From the cell containing the given text, extract its center point as (X, Y) coordinate. 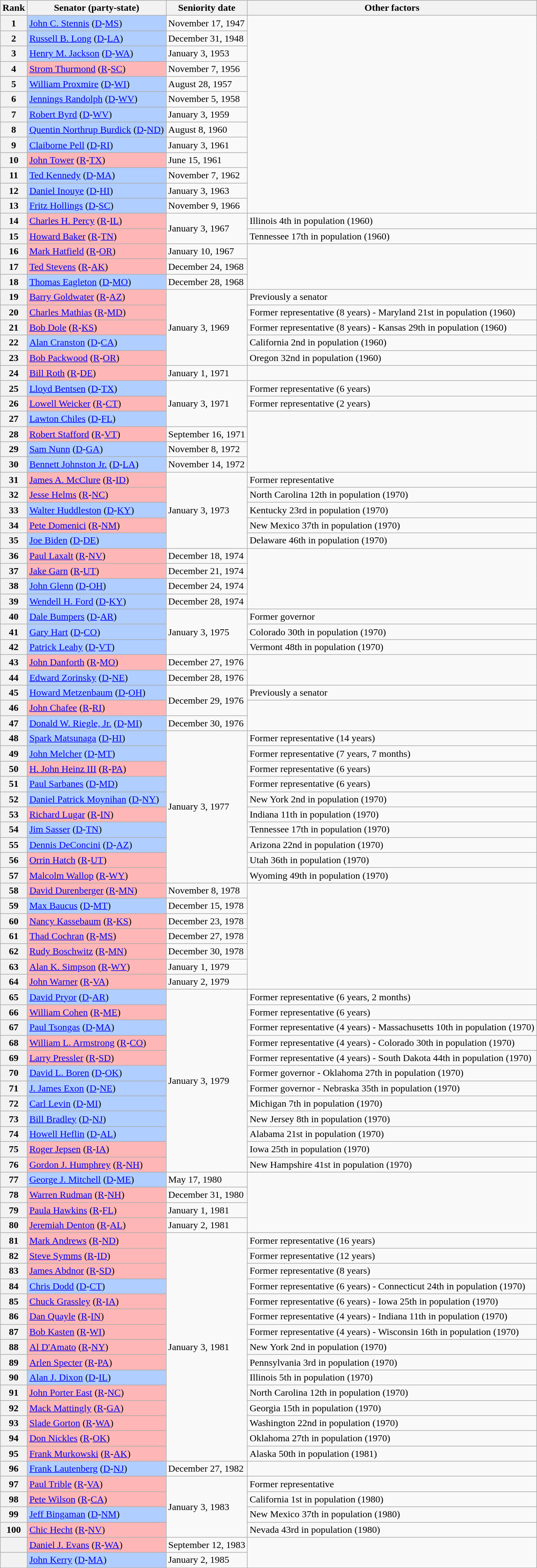
January 3, 1973 (207, 510)
Daniel J. Evans (R-WA) (97, 1545)
71 (14, 1088)
Larry Pressler (R-SD) (97, 1058)
Former representative (8 years) - Kansas 29th in population (1960) (392, 327)
Claiborne Pell (D-RI) (97, 145)
Al D'Amato (R-NY) (97, 1347)
Illinois 4th in population (1960) (392, 221)
Indiana 11th in population (1970) (392, 814)
Frank Lautenberg (D-NJ) (97, 1469)
67 (14, 1027)
Tennessee 17th in population (1970) (392, 830)
44 (14, 678)
65 (14, 997)
Spark Matsunaga (D-HI) (97, 738)
38 (14, 586)
Rudy Boschwitz (R-MN) (97, 952)
Former representative (12 years) (392, 1256)
Alabama 21st in population (1970) (392, 1134)
Gordon J. Humphrey (R-NH) (97, 1165)
86 (14, 1317)
September 12, 1983 (207, 1545)
39 (14, 601)
John C. Stennis (D-MS) (97, 23)
66 (14, 1012)
31 (14, 480)
New Hampshire 41st in population (1970) (392, 1165)
69 (14, 1058)
Pennsylvania 3rd in population (1970) (392, 1362)
June 15, 1961 (207, 160)
59 (14, 906)
December 28, 1976 (207, 678)
29 (14, 449)
32 (14, 495)
January 1, 1981 (207, 1210)
Jeremiah Denton (R-AL) (97, 1225)
Russell B. Long (D-LA) (97, 38)
78 (14, 1195)
John Tower (R-TX) (97, 160)
99 (14, 1514)
Washington 22nd in population (1970) (392, 1423)
Arlen Specter (R-PA) (97, 1362)
December 21, 1974 (207, 571)
85 (14, 1301)
Donald W. Riegle, Jr. (D-MI) (97, 723)
Strom Thurmond (R-SC) (97, 69)
49 (14, 754)
Delaware 46th in population (1970) (392, 541)
Chic Hecht (R-NV) (97, 1530)
Ted Kennedy (D-MA) (97, 175)
August 8, 1960 (207, 130)
Nevada 43rd in population (1980) (392, 1530)
January 3, 1959 (207, 114)
Wyoming 49th in population (1970) (392, 875)
Henry M. Jackson (D-WA) (97, 54)
December 31, 1948 (207, 38)
Robert Byrd (D-WV) (97, 114)
Alan Cranston (D-CA) (97, 343)
7 (14, 114)
Edward Zorinsky (D-NE) (97, 678)
Former representative (6 years, 2 months) (392, 997)
Bill Roth (R-DE) (97, 373)
Bill Bradley (D-NJ) (97, 1119)
Frank Murkowski (R-AK) (97, 1454)
Jim Sasser (D-TN) (97, 830)
72 (14, 1103)
January 3, 1975 (207, 632)
90 (14, 1377)
Former representative (4 years) - Wisconsin 16th in population (1970) (392, 1332)
November 7, 1956 (207, 69)
December 15, 1978 (207, 906)
Paul Tsongas (D-MA) (97, 1027)
California 2nd in population (1960) (392, 343)
Former representative (14 years) (392, 738)
54 (14, 830)
January 3, 1963 (207, 191)
January 10, 1967 (207, 251)
January 3, 1971 (207, 403)
Charles Mathias (R-MD) (97, 312)
76 (14, 1165)
December 30, 1978 (207, 952)
Sam Nunn (D-GA) (97, 449)
January 3, 1977 (207, 807)
Alan K. Simpson (R-WY) (97, 967)
Former representative (6 years) - Iowa 25th in population (1970) (392, 1301)
New Jersey 8th in population (1970) (392, 1119)
Former representative (4 years) - Massachusetts 10th in population (1970) (392, 1027)
Wendell H. Ford (D-KY) (97, 601)
57 (14, 875)
33 (14, 510)
43 (14, 662)
84 (14, 1286)
34 (14, 525)
12 (14, 191)
January 3, 1983 (207, 1507)
Howard Metzenbaum (D-OH) (97, 693)
45 (14, 693)
88 (14, 1347)
Walter Huddleston (D-KY) (97, 510)
December 30, 1976 (207, 723)
Lawton Chiles (D-FL) (97, 419)
January 3, 1967 (207, 229)
January 3, 1969 (207, 327)
Gary Hart (D-CO) (97, 632)
73 (14, 1119)
Carl Levin (D-MI) (97, 1103)
87 (14, 1332)
January 3, 1981 (207, 1347)
50 (14, 769)
Former representative (4 years) - Indiana 11th in population (1970) (392, 1317)
Thad Cochran (R-MS) (97, 936)
Chris Dodd (D-CT) (97, 1286)
14 (14, 221)
John Warner (R-VA) (97, 982)
56 (14, 860)
63 (14, 967)
2 (14, 38)
Malcolm Wallop (R-WY) (97, 875)
January 3, 1979 (207, 1081)
Arizona 22nd in population (1970) (392, 845)
James Abdnor (R-SD) (97, 1271)
Ted Stevens (R-AK) (97, 267)
Thomas Eagleton (D-MO) (97, 282)
November 5, 1958 (207, 99)
Orrin Hatch (R-UT) (97, 860)
Former governor - Oklahoma 27th in population (1970) (392, 1073)
John Kerry (D-MA) (97, 1560)
Quentin Northrup Burdick (D-ND) (97, 130)
9 (14, 145)
Oregon 32nd in population (1960) (392, 358)
23 (14, 358)
Alan J. Dixon (D-IL) (97, 1377)
Former representative (16 years) (392, 1241)
37 (14, 571)
25 (14, 388)
Daniel Patrick Moynihan (D-NY) (97, 799)
Former representative (4 years) - Colorado 30th in population (1970) (392, 1043)
Former representative (2 years) (392, 403)
January 2, 1979 (207, 982)
94 (14, 1438)
26 (14, 403)
89 (14, 1362)
John Melcher (D-MT) (97, 754)
December 27, 1982 (207, 1469)
70 (14, 1073)
January 2, 1981 (207, 1225)
September 16, 1971 (207, 434)
December 23, 1978 (207, 921)
81 (14, 1241)
93 (14, 1423)
William Cohen (R-ME) (97, 1012)
Daniel Inouye (D-HI) (97, 191)
Utah 36th in population (1970) (392, 860)
Colorado 30th in population (1970) (392, 632)
Joe Biden (D-DE) (97, 541)
60 (14, 921)
May 17, 1980 (207, 1180)
Former representative (8 years) (392, 1271)
91 (14, 1392)
David L. Boren (D-OK) (97, 1073)
December 31, 1980 (207, 1195)
Steve Symms (R-ID) (97, 1256)
Paul Sarbanes (D-MD) (97, 784)
35 (14, 541)
83 (14, 1271)
Barry Goldwater (R-AZ) (97, 297)
December 24, 1974 (207, 586)
Former representative (4 years) - South Dakota 44th in population (1970) (392, 1058)
Max Baucus (D-MT) (97, 906)
6 (14, 99)
74 (14, 1134)
51 (14, 784)
28 (14, 434)
Dennis DeConcini (D-AZ) (97, 845)
Lowell Weicker (R-CT) (97, 403)
Jake Garn (R-UT) (97, 571)
64 (14, 982)
55 (14, 845)
75 (14, 1149)
Illinois 5th in population (1970) (392, 1377)
December 28, 1968 (207, 282)
Jesse Helms (R-NC) (97, 495)
California 1st in population (1980) (392, 1499)
Paul Laxalt (R-NV) (97, 556)
47 (14, 723)
Mark Andrews (R-ND) (97, 1241)
Pete Domenici (R-NM) (97, 525)
November 8, 1978 (207, 890)
96 (14, 1469)
8 (14, 130)
January 2, 1985 (207, 1560)
November 8, 1972 (207, 449)
58 (14, 890)
Bob Packwood (R-OR) (97, 358)
Bennett Johnston Jr. (D-LA) (97, 465)
42 (14, 647)
January 3, 1953 (207, 54)
November 7, 1962 (207, 175)
January 3, 1961 (207, 145)
62 (14, 952)
Slade Gorton (R-WA) (97, 1423)
100 (14, 1530)
Former representative (8 years) - Maryland 21st in population (1960) (392, 312)
Seniority date (207, 8)
Michigan 7th in population (1970) (392, 1103)
Mark Hatfield (R-OR) (97, 251)
11 (14, 175)
December 27, 1976 (207, 662)
Patrick Leahy (D-VT) (97, 647)
Warren Rudman (R-NH) (97, 1195)
December 24, 1968 (207, 267)
January 1, 1971 (207, 373)
Rank (14, 8)
J. James Exon (D-NE) (97, 1088)
Nancy Kassebaum (R-KS) (97, 921)
Robert Stafford (R-VT) (97, 434)
27 (14, 419)
Former governor - Nebraska 35th in population (1970) (392, 1088)
December 29, 1976 (207, 700)
Pete Wilson (R-CA) (97, 1499)
Former representative (6 years) - Connecticut 24th in population (1970) (392, 1286)
Fritz Hollings (D-SC) (97, 206)
Kentucky 23rd in population (1970) (392, 510)
John Danforth (R-MO) (97, 662)
August 28, 1957 (207, 84)
97 (14, 1484)
December 28, 1974 (207, 601)
36 (14, 556)
Richard Lugar (R-IN) (97, 814)
Chuck Grassley (R-IA) (97, 1301)
4 (14, 69)
20 (14, 312)
Alaska 50th in population (1981) (392, 1454)
53 (14, 814)
5 (14, 84)
82 (14, 1256)
William L. Armstrong (R-CO) (97, 1043)
Iowa 25th in population (1970) (392, 1149)
48 (14, 738)
Other factors (392, 8)
40 (14, 616)
John Porter East (R-NC) (97, 1392)
98 (14, 1499)
92 (14, 1408)
New Mexico 37th in population (1980) (392, 1514)
16 (14, 251)
November 9, 1966 (207, 206)
David Pryor (D-AR) (97, 997)
Former governor (392, 616)
41 (14, 632)
1 (14, 23)
79 (14, 1210)
22 (14, 343)
December 27, 1978 (207, 936)
30 (14, 465)
80 (14, 1225)
William Proxmire (D-WI) (97, 84)
January 1, 1979 (207, 967)
November 14, 1972 (207, 465)
November 17, 1947 (207, 23)
3 (14, 54)
John Glenn (D-OH) (97, 586)
Jeff Bingaman (D-NM) (97, 1514)
13 (14, 206)
Senator (party-state) (97, 8)
10 (14, 160)
Jennings Randolph (D-WV) (97, 99)
15 (14, 236)
19 (14, 297)
Dale Bumpers (D-AR) (97, 616)
Bob Dole (R-KS) (97, 327)
46 (14, 708)
John Chafee (R-RI) (97, 708)
Bob Kasten (R-WI) (97, 1332)
24 (14, 373)
December 18, 1974 (207, 556)
52 (14, 799)
David Durenberger (R-MN) (97, 890)
Charles H. Percy (R-IL) (97, 221)
18 (14, 282)
Georgia 15th in population (1970) (392, 1408)
Roger Jepsen (R-IA) (97, 1149)
New Mexico 37th in population (1970) (392, 525)
Dan Quayle (R-IN) (97, 1317)
George J. Mitchell (D-ME) (97, 1180)
21 (14, 327)
Paula Hawkins (R-FL) (97, 1210)
17 (14, 267)
68 (14, 1043)
Former representative (7 years, 7 months) (392, 754)
95 (14, 1454)
Paul Trible (R-VA) (97, 1484)
Mack Mattingly (R-GA) (97, 1408)
James A. McClure (R-ID) (97, 480)
Lloyd Bentsen (D-TX) (97, 388)
Howell Heflin (D-AL) (97, 1134)
77 (14, 1180)
Vermont 48th in population (1970) (392, 647)
Don Nickles (R-OK) (97, 1438)
Howard Baker (R-TN) (97, 236)
Tennessee 17th in population (1960) (392, 236)
H. John Heinz III (R-PA) (97, 769)
61 (14, 936)
Oklahoma 27th in population (1970) (392, 1438)
